For the text-containing cell, return its midpoint in [X, Y] coordinate format. 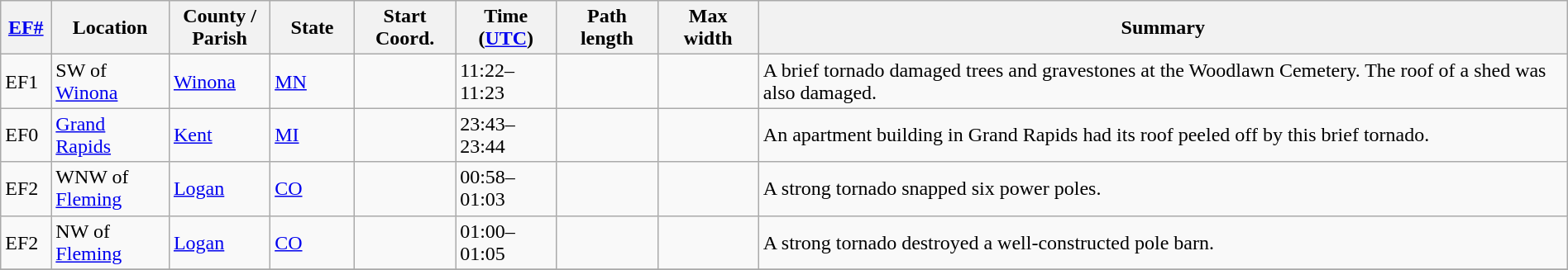
Max width [708, 28]
Grand Rapids [111, 135]
EF0 [26, 135]
Start Coord. [404, 28]
Time (UTC) [506, 28]
MI [313, 135]
WNW of Fleming [111, 188]
Kent [219, 135]
01:00–01:05 [506, 243]
A strong tornado snapped six power poles. [1163, 188]
EF# [26, 28]
State [313, 28]
SW of Winona [111, 81]
MN [313, 81]
00:58–01:03 [506, 188]
A brief tornado damaged trees and gravestones at the Woodlawn Cemetery. The roof of a shed was also damaged. [1163, 81]
Path length [607, 28]
An apartment building in Grand Rapids had its roof peeled off by this brief tornado. [1163, 135]
A strong tornado destroyed a well-constructed pole barn. [1163, 243]
11:22–11:23 [506, 81]
Location [111, 28]
County / Parish [219, 28]
Summary [1163, 28]
Winona [219, 81]
NW of Fleming [111, 243]
EF1 [26, 81]
23:43–23:44 [506, 135]
